Pinpoint the cell where the given text exists, returning its (x, y) midpoint coordinate. 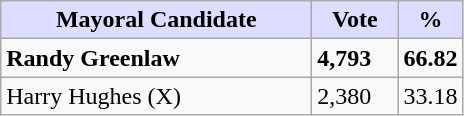
Randy Greenlaw (156, 58)
Mayoral Candidate (156, 20)
Harry Hughes (X) (156, 96)
33.18 (430, 96)
4,793 (355, 58)
66.82 (430, 58)
% (430, 20)
2,380 (355, 96)
Vote (355, 20)
